Detect which cell encompasses the target text, then output its [X, Y] center coordinate. 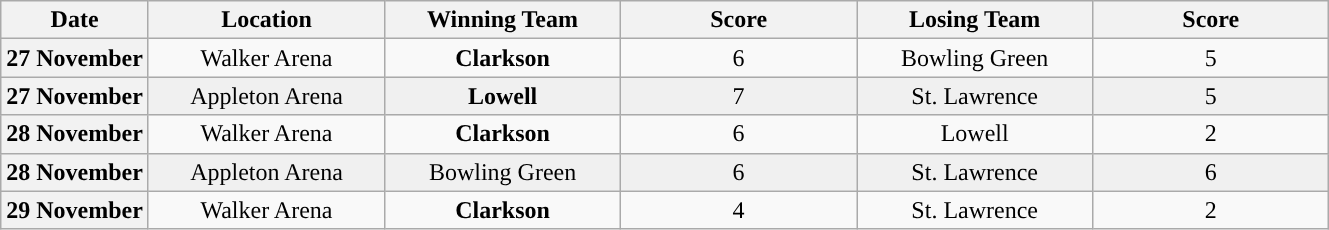
7 [739, 96]
Date [75, 20]
Location [266, 20]
Losing Team [975, 20]
Winning Team [503, 20]
29 November [75, 210]
4 [739, 210]
